Find where the given text appears and provide that cell's center as [x, y] coordinate. 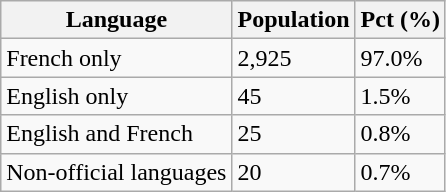
Non-official languages [116, 172]
Population [294, 20]
English and French [116, 134]
English only [116, 96]
0.7% [400, 172]
97.0% [400, 58]
1.5% [400, 96]
20 [294, 172]
Language [116, 20]
45 [294, 96]
2,925 [294, 58]
French only [116, 58]
Pct (%) [400, 20]
0.8% [400, 134]
25 [294, 134]
